Search for the cell housing the specified text and yield its [x, y] center coordinate. 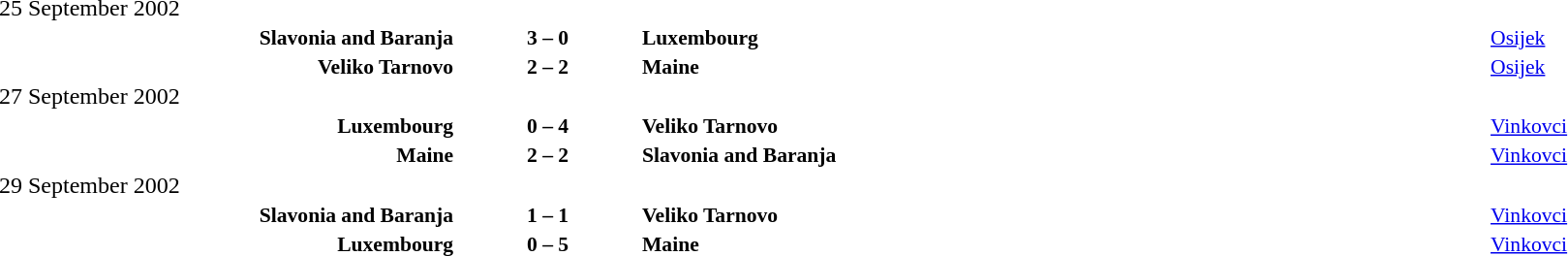
Slavonia and Baranja [1063, 155]
1 – 1 [548, 215]
Luxembourg [1063, 37]
Maine [1063, 66]
0 – 4 [548, 126]
3 – 0 [548, 37]
